From the cell containing the given text, extract its center point as (X, Y) coordinate. 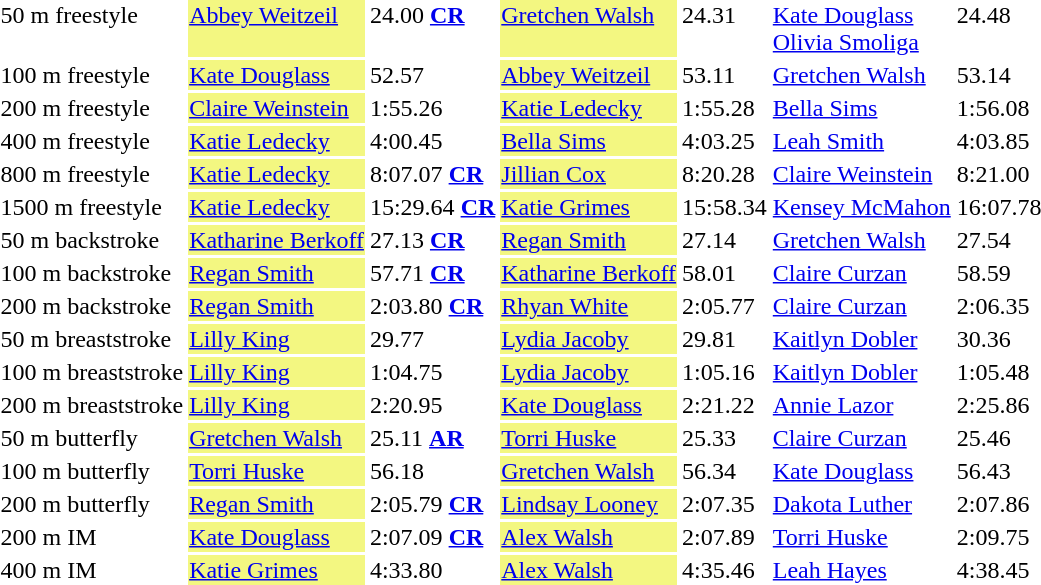
24.00 CR (432, 28)
Rhyan White (589, 306)
2:05.79 CR (432, 504)
2:07.35 (725, 504)
24.31 (725, 28)
15:58.34 (725, 207)
1:05.16 (725, 372)
57.71 CR (432, 273)
1:55.26 (432, 108)
Dakota Luther (862, 504)
4:03.25 (725, 141)
2:21.22 (725, 405)
1:04.75 (432, 372)
2:20.95 (432, 405)
27.14 (725, 240)
2:07.89 (725, 537)
Leah Hayes (862, 570)
Leah Smith (862, 141)
Kensey McMahon (862, 207)
15:29.64 CR (432, 207)
25.33 (725, 438)
52.57 (432, 75)
8:07.07 CR (432, 174)
2:05.77 (725, 306)
29.77 (432, 339)
58.01 (725, 273)
4:00.45 (432, 141)
Jillian Cox (589, 174)
4:35.46 (725, 570)
25.11 AR (432, 438)
1:55.28 (725, 108)
Lindsay Looney (589, 504)
56.18 (432, 471)
29.81 (725, 339)
53.11 (725, 75)
8:20.28 (725, 174)
Kate Douglass Olivia Smoliga (862, 28)
2:03.80 CR (432, 306)
27.13 CR (432, 240)
4:33.80 (432, 570)
2:07.09 CR (432, 537)
56.34 (725, 471)
Annie Lazor (862, 405)
